Scan for the cell matching the given text and deliver its [x, y] coordinate at center. 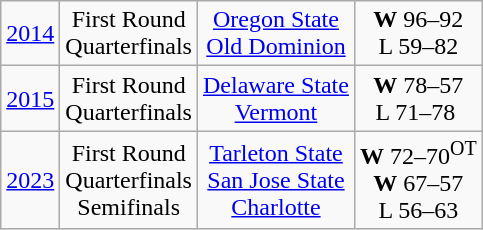
W 96–92L 59–82 [418, 34]
W 72–70OTW 67–57L 56–63 [418, 180]
Tarleton StateSan Jose StateCharlotte [276, 180]
W 78–57L 71–78 [418, 98]
Oregon StateOld Dominion [276, 34]
2014 [30, 34]
First RoundQuarterfinalsSemifinals [129, 180]
Delaware StateVermont [276, 98]
2023 [30, 180]
2015 [30, 98]
